Return the [x, y] coordinate for the center point of the cell that contains the specified text.  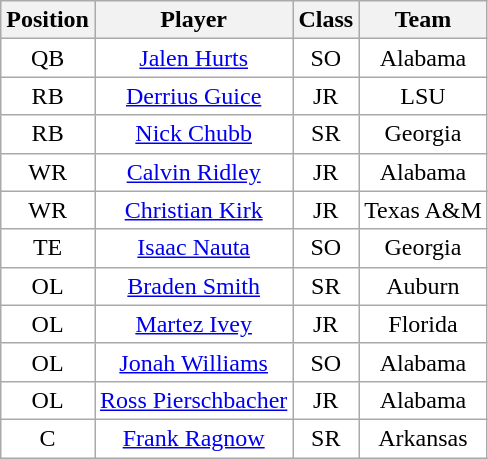
Christian Kirk [193, 210]
Jalen Hurts [193, 58]
Position [48, 20]
Auburn [424, 286]
Arkansas [424, 438]
Calvin Ridley [193, 172]
Team [424, 20]
QB [48, 58]
TE [48, 248]
Martez Ivey [193, 324]
Braden Smith [193, 286]
Jonah Williams [193, 362]
Derrius Guice [193, 96]
Frank Ragnow [193, 438]
Texas A&M [424, 210]
Player [193, 20]
Class [326, 20]
Nick Chubb [193, 134]
Isaac Nauta [193, 248]
Florida [424, 324]
LSU [424, 96]
Ross Pierschbacher [193, 400]
C [48, 438]
